Determine the (x, y) coordinate at the center of the cell enclosing the given text.  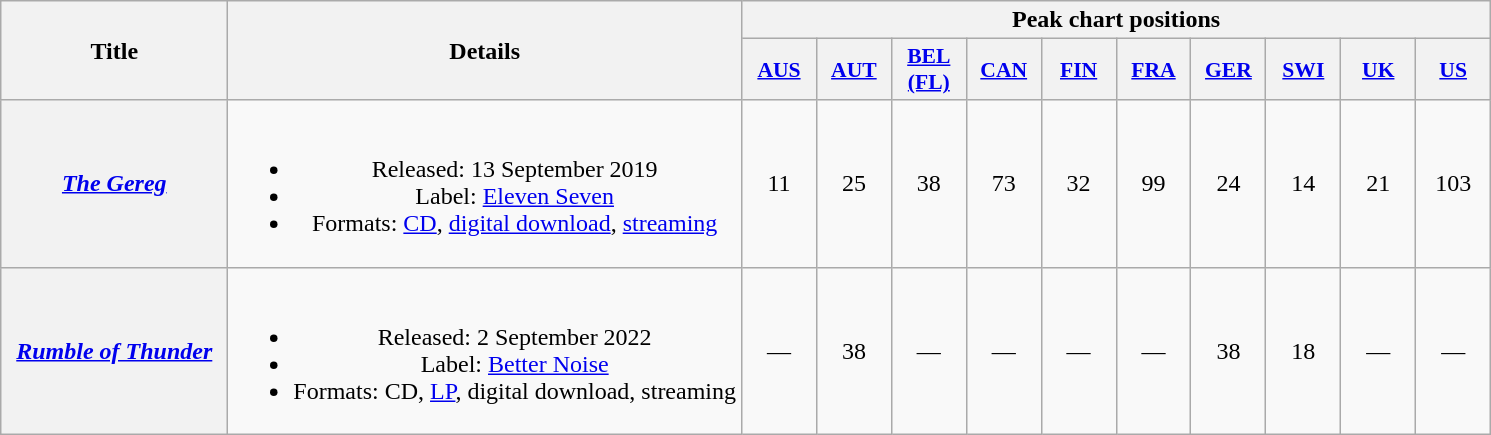
11 (780, 184)
SWI (1304, 70)
Rumble of Thunder (114, 350)
Details (485, 50)
Title (114, 50)
AUS (780, 70)
GER (1228, 70)
US (1454, 70)
Released: 2 September 2022Label: Better NoiseFormats: CD, LP, digital download, streaming (485, 350)
FRA (1154, 70)
32 (1078, 184)
UK (1378, 70)
24 (1228, 184)
99 (1154, 184)
FIN (1078, 70)
Peak chart positions (1116, 20)
25 (854, 184)
103 (1454, 184)
BEL(FL) (928, 70)
The Gereg (114, 184)
18 (1304, 350)
73 (1004, 184)
AUT (854, 70)
CAN (1004, 70)
Released: 13 September 2019Label: Eleven SevenFormats: CD, digital download, streaming (485, 184)
21 (1378, 184)
14 (1304, 184)
